Return (x, y) of the center of cell containing provided text 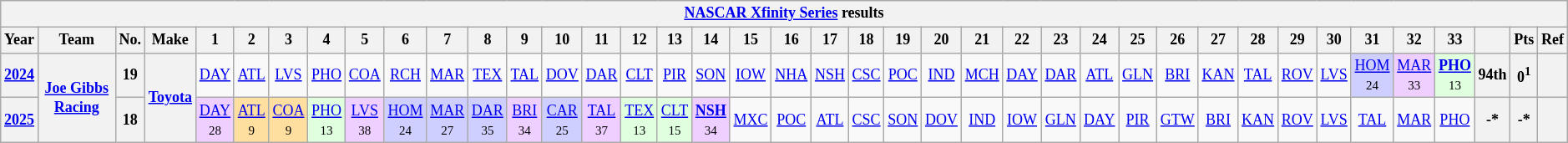
12 (640, 40)
GTW (1177, 120)
8 (488, 40)
MCH (982, 75)
16 (792, 40)
15 (751, 40)
No. (130, 40)
29 (1297, 40)
LVS38 (364, 120)
21 (982, 40)
28 (1258, 40)
14 (711, 40)
NSH34 (711, 120)
27 (1218, 40)
NSH (830, 75)
Make (170, 40)
17 (830, 40)
01 (1525, 75)
COA (364, 75)
NASCAR Xfinity Series results (784, 13)
MXC (751, 120)
30 (1334, 40)
DAY28 (215, 120)
CLT15 (675, 120)
6 (406, 40)
2 (251, 40)
TEX13 (640, 120)
2024 (20, 75)
DAR35 (488, 120)
11 (601, 40)
7 (448, 40)
MAR33 (1414, 75)
9 (524, 40)
Pts (1525, 40)
Joe Gibbs Racing (77, 97)
3 (289, 40)
4 (327, 40)
NHA (792, 75)
5 (364, 40)
Ref (1553, 40)
Toyota (170, 97)
COA9 (289, 120)
20 (942, 40)
32 (1414, 40)
ATL9 (251, 120)
RCH (406, 75)
MAR27 (448, 120)
23 (1060, 40)
94th (1493, 75)
TEX (488, 75)
24 (1100, 40)
31 (1373, 40)
Team (77, 40)
Year (20, 40)
13 (675, 40)
10 (562, 40)
TAL37 (601, 120)
CAR25 (562, 120)
33 (1455, 40)
22 (1022, 40)
25 (1138, 40)
2025 (20, 120)
1 (215, 40)
CLT (640, 75)
BRI34 (524, 120)
26 (1177, 40)
